Pinpoint the cell where the given text exists, returning its (x, y) midpoint coordinate. 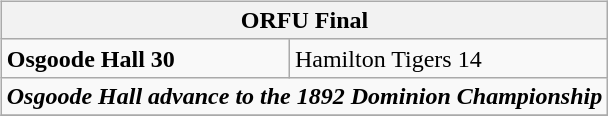
Hamilton Tigers 14 (448, 58)
Osgoode Hall 30 (145, 58)
ORFU Final (304, 20)
Osgoode Hall advance to the 1892 Dominion Championship (304, 96)
